Detect which cell encompasses the target text, then output its (X, Y) center coordinate. 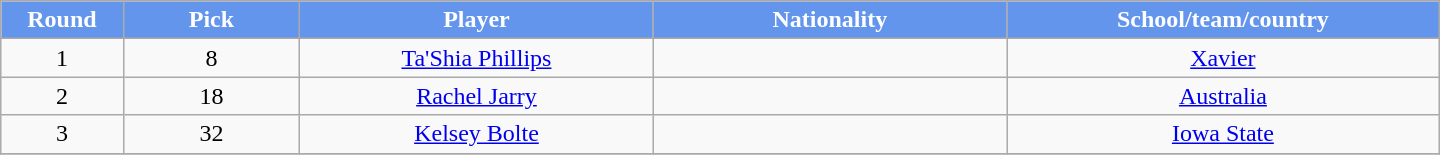
Iowa State (1224, 134)
Pick (212, 20)
18 (212, 96)
Player (476, 20)
1 (62, 58)
Ta'Shia Phillips (476, 58)
32 (212, 134)
Australia (1224, 96)
School/team/country (1224, 20)
Kelsey Bolte (476, 134)
Xavier (1224, 58)
2 (62, 96)
Round (62, 20)
Nationality (830, 20)
8 (212, 58)
Rachel Jarry (476, 96)
3 (62, 134)
